Determine the [X, Y] coordinate at the center of the cell enclosing the given text.  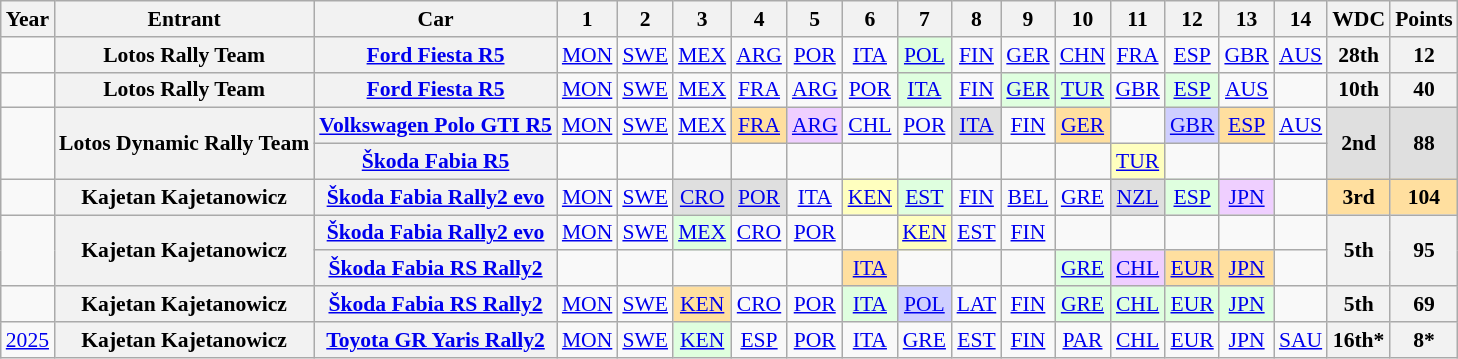
3rd [1358, 197]
2nd [1358, 144]
8 [977, 19]
Lotos Dynamic Rally Team [184, 144]
Entrant [184, 19]
SAU [1300, 340]
16th* [1358, 340]
6 [870, 19]
5 [815, 19]
PAR [1083, 340]
14 [1300, 19]
CHN [1083, 55]
NZL [1138, 197]
13 [1246, 19]
Škoda Fabia R5 [436, 162]
7 [924, 19]
LAT [977, 304]
10th [1358, 90]
WDC [1358, 19]
10 [1083, 19]
95 [1424, 250]
BEL [1028, 197]
40 [1424, 90]
Car [436, 19]
Toyota GR Yaris Rally2 [436, 340]
Volkswagen Polo GTI R5 [436, 126]
4 [759, 19]
104 [1424, 197]
9 [1028, 19]
69 [1424, 304]
88 [1424, 144]
28th [1358, 55]
Year [28, 19]
1 [588, 19]
8* [1424, 340]
3 [702, 19]
2 [645, 19]
11 [1138, 19]
2025 [28, 340]
Points [1424, 19]
